Return the [X, Y] coordinate for the center point of the cell that contains the specified text.  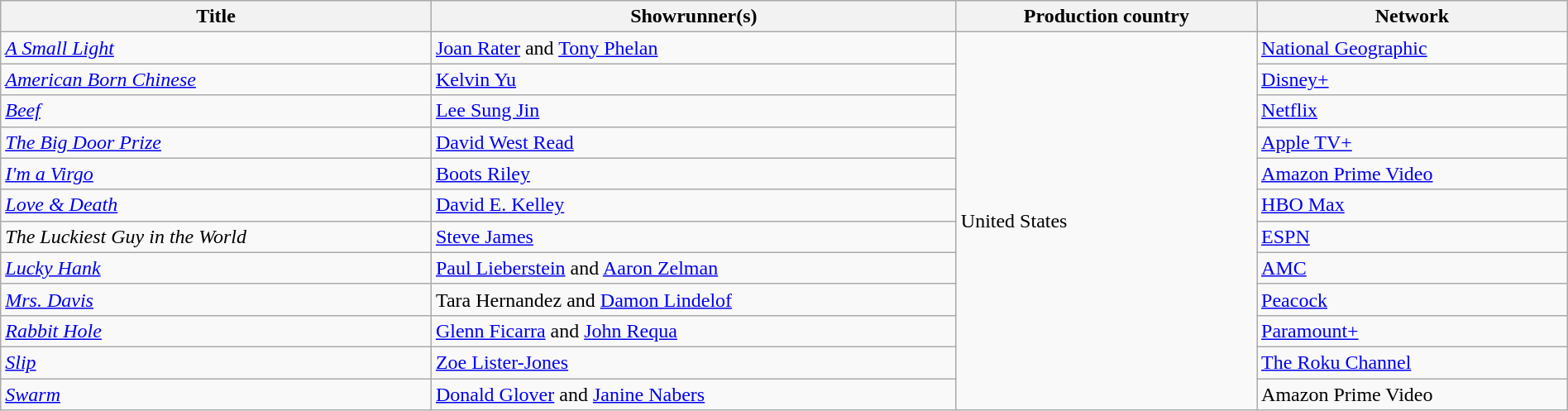
I'm a Virgo [217, 174]
Peacock [1413, 299]
Rabbit Hole [217, 331]
Tara Hernandez and Damon Lindelof [693, 299]
Kelvin Yu [693, 79]
The Big Door Prize [217, 142]
Disney+ [1413, 79]
Zoe Lister-Jones [693, 362]
Mrs. Davis [217, 299]
Apple TV+ [1413, 142]
Joan Rater and Tony Phelan [693, 48]
Beef [217, 111]
ESPN [1413, 237]
David E. Kelley [693, 205]
The Luckiest Guy in the World [217, 237]
Steve James [693, 237]
Boots Riley [693, 174]
AMC [1413, 268]
Paramount+ [1413, 331]
Showrunner(s) [693, 17]
Slip [217, 362]
Glenn Ficarra and John Requa [693, 331]
Netflix [1413, 111]
HBO Max [1413, 205]
Love & Death [217, 205]
Swarm [217, 394]
The Roku Channel [1413, 362]
Lee Sung Jin [693, 111]
Production country [1107, 17]
David West Read [693, 142]
Network [1413, 17]
Paul Lieberstein and Aaron Zelman [693, 268]
A Small Light [217, 48]
American Born Chinese [217, 79]
Lucky Hank [217, 268]
Title [217, 17]
National Geographic [1413, 48]
United States [1107, 222]
Donald Glover and Janine Nabers [693, 394]
